For the text-containing cell, return its midpoint in [X, Y] coordinate format. 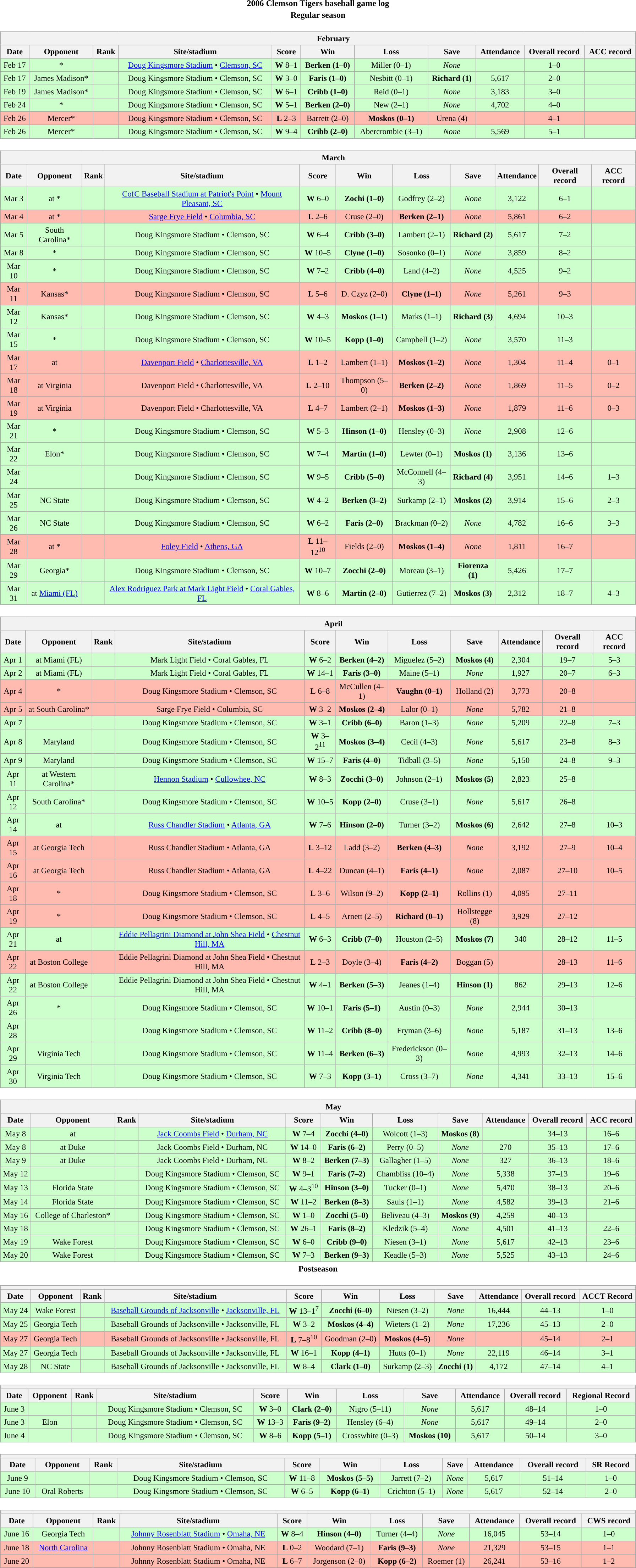
Faris (1–0) [328, 78]
Mar 28 [13, 546]
W 6–5 [302, 1491]
23–6 [611, 1242]
Elon* [55, 454]
Moskos (2–4) [362, 709]
Apr 1 [13, 660]
May 16 [16, 1215]
Cribb (8–0) [362, 1031]
5,569 [500, 132]
8–2 [565, 253]
Miguelez (5–2) [419, 660]
Faris (4–1) [419, 870]
Miller (0–1) [391, 65]
5,426 [517, 570]
June 16 [17, 1534]
Berken (2–2) [422, 385]
May 9 [16, 1160]
ACCT Record [608, 1296]
March [318, 157]
D. Czyz (2–0) [364, 294]
5,261 [517, 294]
3,183 [500, 92]
28–13 [568, 962]
36–13 [558, 1160]
CofC Baseball Stadium at Patriot's Point • Mount Pleasant, SC [202, 199]
Chambliss (10–4) [405, 1174]
Moskos (3–4) [362, 741]
19–7 [568, 660]
5,782 [521, 709]
5,470 [505, 1187]
May 28 [16, 1366]
Maine (5–1) [419, 673]
Cruse (3–1) [419, 802]
Mar 3 [13, 199]
22–8 [568, 723]
Richard (2) [473, 235]
Faris (4–0) [362, 760]
Niesen (3–1) [405, 1242]
Holland (2) [475, 691]
Moskos (4–5) [407, 1339]
27–10 [568, 870]
Turner (4–4) [397, 1534]
Zocchi (1) [456, 1366]
Crichton (5–1) [411, 1491]
31–13 [568, 1031]
May 14 [16, 1202]
Oral Roberts [62, 1491]
1,927 [521, 673]
Hollstegge (8) [475, 916]
Mar 5 [13, 235]
2,304 [521, 660]
Moskos (5–5) [350, 1478]
Mar 18 [13, 385]
Martin (2–0) [364, 593]
38–13 [558, 1187]
20–8 [568, 691]
Moskos (7) [475, 939]
W 13–17 [304, 1310]
Berken (2–0) [328, 105]
W 10–7 [318, 570]
L 6–7 [292, 1561]
Wilson (9–2) [362, 893]
New (2–1) [391, 105]
May 20 [16, 1255]
W 8–3 [320, 779]
46–14 [550, 1353]
W 11–4 [320, 1053]
Richard (1) [452, 78]
22–6 [611, 1229]
L 7–810 [304, 1339]
L 1–2 [318, 362]
1–3 [614, 477]
47–14 [550, 1366]
7–2 [565, 235]
May 12 [16, 1174]
Houston (2–5) [419, 939]
21–8 [568, 709]
L 2–6 [318, 216]
Berken (2–1) [422, 216]
May 13 [16, 1187]
Lambert (1–1) [364, 362]
Clyne (1–1) [422, 294]
51–14 [553, 1478]
W 3–1 [320, 723]
June 20 [17, 1561]
1,879 [517, 409]
June 4 [14, 1435]
1–1 [609, 1547]
Thompson (5–0) [364, 385]
W 16–1 [304, 1353]
Foley Field • Athens, GA [202, 546]
W 6–1 [286, 92]
Vaughn (0–1) [419, 691]
43–13 [558, 1255]
Apr 28 [13, 1031]
North Carolina [63, 1547]
4,259 [505, 1215]
5,525 [505, 1255]
Kledzik (5–4) [405, 1229]
Clark (2–0) [312, 1409]
53–15 [550, 1547]
L 3–12 [320, 848]
Berken (4–3) [419, 848]
17,236 [499, 1324]
39–13 [558, 1202]
Brackman (0–2) [422, 523]
Mar 21 [13, 431]
L 11–1210 [318, 546]
4,702 [500, 105]
Fields (2–0) [364, 546]
Rollins (1) [475, 893]
Fiorenza (1) [473, 570]
45–14 [550, 1339]
Apr 19 [13, 916]
Apr 7 [13, 723]
Berken (7–3) [346, 1160]
Nigro (5–11) [370, 1409]
2,908 [517, 431]
16,444 [499, 1310]
5,861 [517, 216]
Lewter (0–1) [422, 454]
Mar 4 [13, 216]
3–3 [614, 523]
May 18 [16, 1229]
L 0–2 [292, 1547]
June 18 [17, 1547]
W 4–1 [320, 985]
CWS record [609, 1521]
Mar 10 [13, 271]
Turner (3–2) [419, 824]
Zocchi (2–0) [364, 570]
Apr 30 [13, 1077]
Apr 18 [13, 893]
W 11–8 [302, 1478]
11–3 [565, 340]
Faris (2–0) [364, 523]
Kopp (2–1) [419, 893]
Lalor (0–1) [419, 709]
W 26–1 [303, 1229]
26,241 [494, 1561]
19–6 [611, 1174]
Georgia* [55, 570]
W 9–4 [286, 132]
W 4–310 [303, 1187]
5,338 [505, 1174]
5–1 [554, 132]
Richard (0–1) [419, 916]
22,119 [499, 1353]
W 8–2 [303, 1160]
Sauls (1–1) [405, 1202]
17–7 [565, 570]
Hutts (0–1) [407, 1353]
Barrett (2–0) [328, 118]
3,914 [517, 500]
49–14 [536, 1422]
McCullen (4–1) [362, 691]
W 1–0 [303, 1215]
Apr 11 [13, 779]
Abercrombie (3–1) [391, 132]
Hinson (1–0) [364, 431]
20–6 [611, 1187]
Boggan (5) [475, 962]
Zochi (1–0) [364, 199]
3,773 [521, 691]
27–12 [568, 916]
Cribb (3–0) [364, 235]
Moskos (9) [460, 1215]
Apr 26 [13, 1008]
35–13 [558, 1147]
Jeanes (1–4) [419, 985]
Moskos (1–3) [422, 409]
Berken (9–3) [346, 1255]
Berken (1–0) [328, 65]
Hinson (4–0) [339, 1534]
Mar 17 [13, 362]
Apr 29 [13, 1053]
April [318, 624]
42–13 [558, 1242]
20–7 [568, 673]
Kopp (3–1) [362, 1077]
Mar 25 [13, 500]
L 3–6 [320, 893]
6–2 [565, 216]
Frederickson (0–3) [419, 1053]
270 [505, 1147]
Berken (4–2) [362, 660]
6–3 [614, 673]
Ladd (3–2) [362, 848]
Mar 22 [13, 454]
21,329 [494, 1547]
Mar 31 [13, 593]
Cruse (2–0) [364, 216]
College of Charleston* [73, 1215]
Berken (8–3) [346, 1202]
27–11 [568, 893]
Roemer (1) [446, 1561]
at Western Carolina* [59, 779]
Regional Record [601, 1395]
L 2–10 [318, 385]
Godfrey (2–2) [422, 199]
Apr 9 [13, 760]
Moskos (8) [460, 1134]
5–3 [614, 660]
L 5–6 [318, 294]
Moreau (3–1) [422, 570]
5,209 [521, 723]
340 [521, 939]
Faris (8–2) [346, 1229]
Moskos (4–4) [351, 1324]
Cecil (4–3) [419, 741]
26–8 [568, 802]
10–4 [614, 848]
50–14 [536, 1435]
Moskos (4) [475, 660]
Duncan (4–1) [362, 870]
W 5–1 [286, 105]
W 8–1 [286, 65]
Faris (6–2) [346, 1147]
3,929 [521, 916]
Cribb (7–0) [362, 939]
28–12 [568, 939]
53–14 [550, 1534]
Kopp (4–1) [351, 1353]
2,944 [521, 1008]
Moskos (10) [430, 1435]
21–6 [611, 1202]
6–1 [565, 199]
Wieters (1–2) [407, 1324]
Crosswhite (0–3) [370, 1435]
Mar 19 [13, 409]
Apr 21 [13, 939]
Keadle (5–3) [405, 1255]
0–1 [614, 362]
44–13 [550, 1310]
Kopp (5–1) [312, 1435]
27–8 [568, 824]
16–7 [565, 546]
Moskos (2) [473, 500]
Apr 15 [13, 848]
Faris (3–0) [362, 673]
Wolcott (1–3) [405, 1134]
Cribb (6–0) [362, 723]
10–5 [614, 870]
52–14 [553, 1491]
4–0 [554, 105]
0–2 [614, 385]
W 14–1 [320, 673]
24–8 [568, 760]
Mar 26 [13, 523]
Kopp (1–0) [364, 340]
4,582 [505, 1202]
4,095 [521, 893]
W 4–3 [318, 316]
Cribb (9–0) [346, 1242]
Mar 8 [13, 253]
11–4 [565, 362]
Richard (4) [473, 477]
862 [521, 985]
Zocchi (3–0) [362, 779]
May 19 [16, 1242]
1,869 [517, 385]
Reid (0–1) [391, 92]
W 13–3 [270, 1422]
W 9–1 [303, 1174]
33–13 [568, 1077]
Moskos (1–4) [422, 546]
27–9 [568, 848]
Cribb (4–0) [364, 271]
4,694 [517, 316]
May 24 [16, 1310]
4,501 [505, 1229]
Feb 19 [15, 92]
W 15–7 [320, 760]
McConnell (4–3) [422, 477]
3,859 [517, 253]
8–3 [614, 741]
4,782 [517, 523]
Apr 4 [13, 691]
327 [505, 1160]
25–8 [568, 779]
Hennon Stadium • Cullowhee, NC [209, 779]
Gutierrez (7–2) [422, 593]
Clark (1–0) [351, 1366]
Alex Rodriguez Park at Mark Light Field • Coral Gables, FL [202, 593]
3–1 [608, 1353]
Surkamp (2–1) [422, 500]
Moskos (0–1) [391, 118]
Jarrett (7–2) [411, 1478]
Doyle (3–4) [362, 962]
Moskos (1–2) [422, 362]
3,570 [517, 340]
4,525 [517, 271]
Gallagher (1–5) [405, 1160]
Mar 29 [13, 570]
Campbell (1–2) [422, 340]
Moskos (5) [475, 779]
W 14–0 [303, 1147]
Moskos (1–1) [364, 316]
Woodard (7–1) [339, 1547]
Tidball (3–5) [419, 760]
1–2 [609, 1561]
5,150 [521, 760]
Faris (4–2) [419, 962]
5,187 [521, 1031]
SR Record [611, 1465]
2–3 [614, 500]
3,136 [517, 454]
Perry (0–5) [405, 1147]
2,312 [517, 593]
2,642 [521, 824]
Zocchi (6–0) [351, 1310]
17–6 [611, 1147]
37–13 [558, 1174]
3,122 [517, 199]
2–1 [608, 1339]
Faris (9–2) [312, 1422]
9–2 [565, 271]
Sosonko (0–1) [422, 253]
May 25 [16, 1324]
W 7–2 [318, 271]
Moskos (1) [473, 454]
1,304 [517, 362]
3,192 [521, 848]
Faris (9–3) [397, 1547]
Feb 24 [15, 105]
53–16 [550, 1561]
February [318, 38]
Martin (1–0) [364, 454]
Berken (5–3) [362, 985]
at South Carolina* [59, 709]
4,341 [521, 1077]
Kopp (6–1) [350, 1491]
Apr 8 [13, 741]
3,951 [517, 477]
Kopp (6–2) [397, 1561]
Kopp (2–0) [362, 802]
Austin (0–3) [419, 1008]
Berken (3–2) [364, 500]
L 4–5 [320, 916]
41–13 [558, 1229]
29–13 [568, 985]
L 6–8 [320, 691]
23–8 [568, 741]
16,045 [494, 1534]
June 10 [18, 1491]
L 4–7 [318, 409]
40–13 [558, 1215]
2,087 [521, 870]
Elon [50, 1422]
Arnett (2–5) [362, 916]
Apr 16 [13, 870]
Zocchi (4–0) [346, 1134]
48–14 [536, 1409]
Zocchi (5–0) [346, 1215]
W 3–211 [320, 741]
L 4–22 [320, 870]
24–6 [611, 1255]
30–13 [568, 1008]
4,172 [499, 1366]
Cross (3–7) [419, 1077]
W 6–4 [318, 235]
Cribb (2–0) [328, 132]
18–6 [611, 1160]
Hensley (6–4) [370, 1422]
1,811 [517, 546]
Fryman (3–6) [419, 1031]
Surkamp (2–3) [407, 1366]
W 7–6 [320, 824]
Mar 11 [13, 294]
Berken (6–3) [362, 1053]
0–3 [614, 409]
Beliveau (4–3) [405, 1215]
45–13 [550, 1324]
Hinson (3–0) [346, 1187]
W 9–5 [318, 477]
W 6–3 [320, 939]
34–13 [558, 1134]
Mar 12 [13, 316]
Apr 14 [13, 824]
4,993 [521, 1053]
Cribb (5–0) [364, 477]
Mar 24 [13, 477]
Niesen (3–2) [407, 1310]
W 5–3 [318, 431]
Hensley (0–3) [422, 431]
Apr 2 [13, 673]
Faris (5–1) [362, 1008]
W 4–2 [318, 500]
Tucker (0–1) [405, 1187]
Faris (7–2) [346, 1174]
Mar 15 [13, 340]
W 10–1 [320, 1008]
Baron (1–3) [419, 723]
Hinson (2–0) [362, 824]
32–13 [568, 1053]
2,823 [521, 779]
Urena (4) [452, 118]
Apr 5 [13, 709]
Marks (1–1) [422, 316]
June 9 [18, 1478]
Land (4–2) [422, 271]
7–3 [614, 723]
Jorgenson (2–0) [339, 1561]
Nesbitt (0–1) [391, 78]
Cribb (1–0) [328, 92]
May [318, 1107]
Hinson (1) [475, 985]
4–3 [614, 593]
Moskos (3) [473, 593]
Clyne (1–0) [364, 253]
Johnson (2–1) [419, 779]
Moskos (6) [475, 824]
18–7 [565, 593]
Goodman (2–0) [351, 1339]
Richard (3) [473, 316]
Apr 12 [13, 802]
